Pinpoint the cell where the given text exists, returning its (X, Y) midpoint coordinate. 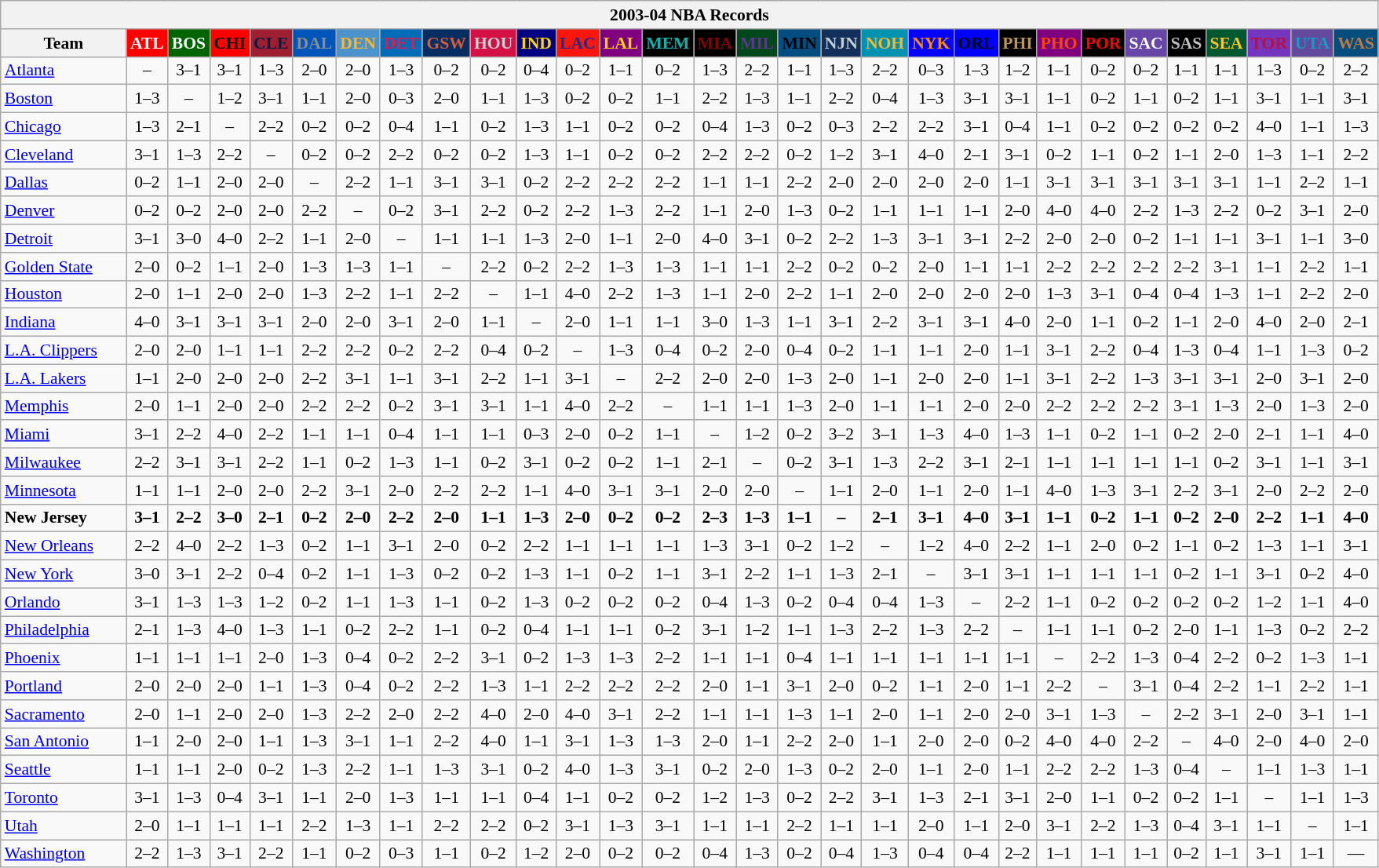
Team (64, 43)
L.A. Clippers (64, 351)
UTA (1312, 43)
IND (536, 43)
LAC (578, 43)
Toronto (64, 798)
L.A. Lakers (64, 378)
MEM (667, 43)
NJN (841, 43)
WAS (1356, 43)
MIA (715, 43)
Denver (64, 211)
San Antonio (64, 742)
ORL (976, 43)
New Jersey (64, 518)
BOS (188, 43)
Atlanta (64, 71)
2003-04 NBA Records (689, 15)
Houston (64, 294)
DEN (358, 43)
CHI (229, 43)
Boston (64, 99)
2–3 (715, 518)
ATL (148, 43)
Milwaukee (64, 462)
NOH (885, 43)
DET (402, 43)
MIL (757, 43)
POR (1104, 43)
DAL (315, 43)
Utah (64, 826)
CLE (272, 43)
PHI (1017, 43)
SAC (1146, 43)
— (1356, 854)
PHO (1060, 43)
Dallas (64, 183)
LAL (622, 43)
SEA (1226, 43)
New York (64, 574)
Golden State (64, 267)
New Orleans (64, 546)
SAS (1187, 43)
Seattle (64, 770)
Orlando (64, 602)
Washington (64, 854)
Detroit (64, 239)
Sacramento (64, 714)
MIN (799, 43)
Philadelphia (64, 630)
Indiana (64, 323)
HOU (493, 43)
Miami (64, 435)
TOR (1270, 43)
Phoenix (64, 658)
Portland (64, 686)
GSW (446, 43)
Memphis (64, 407)
3–2 (841, 435)
Chicago (64, 127)
NYK (931, 43)
Cleveland (64, 155)
Minnesota (64, 491)
